Search for the cell housing the specified text and yield its [X, Y] center coordinate. 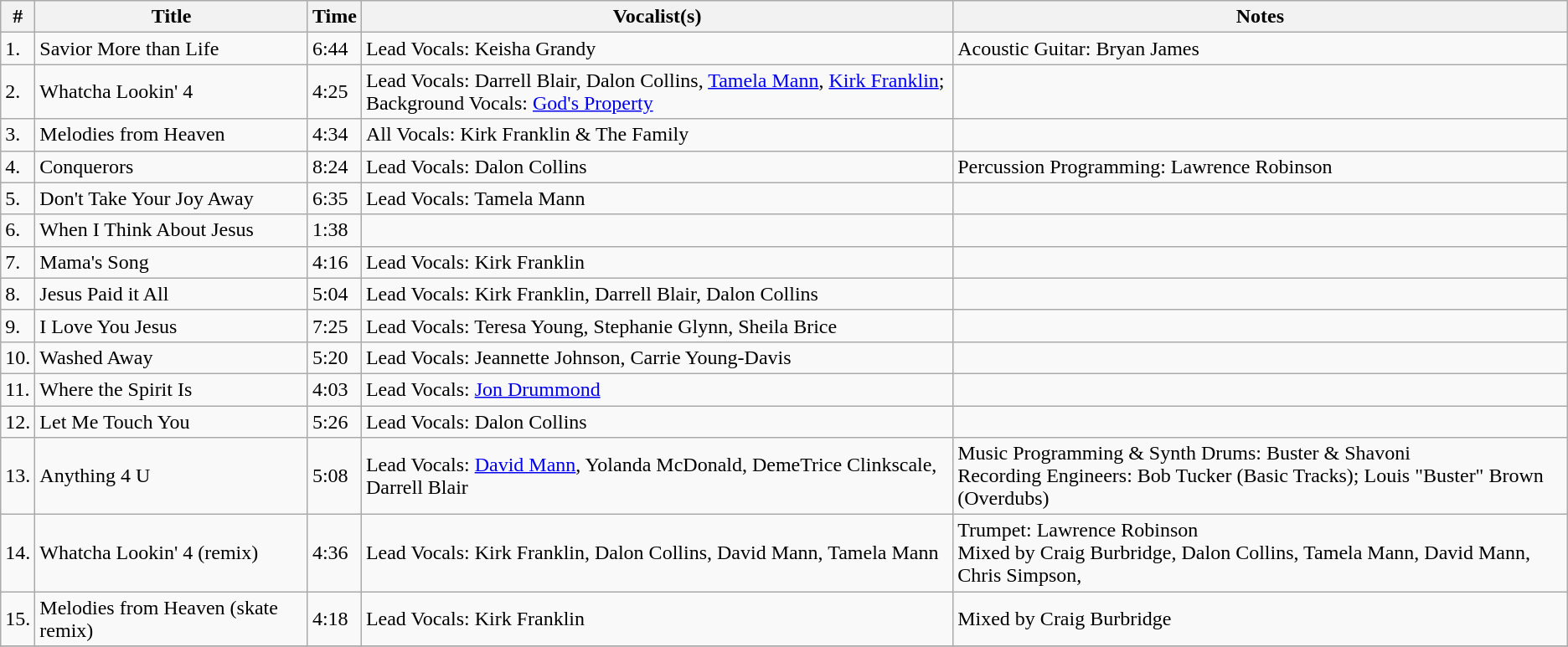
5. [18, 198]
Conquerors [172, 167]
14. [18, 553]
Acoustic Guitar: Bryan James [1261, 49]
4:25 [334, 92]
# [18, 17]
5:20 [334, 357]
12. [18, 421]
5:08 [334, 476]
I Love You Jesus [172, 326]
8. [18, 294]
Trumpet: Lawrence Robinson Mixed by Craig Burbridge, Dalon Collins, Tamela Mann, David Mann, Chris Simpson, [1261, 553]
Lead Vocals: Jeannette Johnson, Carrie Young-Davis [657, 357]
Lead Vocals: Keisha Grandy [657, 49]
3. [18, 135]
9. [18, 326]
Lead Vocals: Kirk Franklin, Darrell Blair, Dalon Collins [657, 294]
Music Programming & Synth Drums: Buster & ShavoniRecording Engineers: Bob Tucker (Basic Tracks); Louis "Buster" Brown (Overdubs) [1261, 476]
Anything 4 U [172, 476]
Whatcha Lookin' 4 (remix) [172, 553]
5:26 [334, 421]
Lead Vocals: David Mann, Yolanda McDonald, DemeTrice Clinkscale, Darrell Blair [657, 476]
8:24 [334, 167]
Mama's Song [172, 262]
Lead Vocals: Teresa Young, Stephanie Glynn, Sheila Brice [657, 326]
Lead Vocals: Tamela Mann [657, 198]
Lead Vocals: Jon Drummond [657, 389]
Where the Spirit Is [172, 389]
6:35 [334, 198]
Don't Take Your Joy Away [172, 198]
10. [18, 357]
5:04 [334, 294]
2. [18, 92]
4:34 [334, 135]
Lead Vocals: Kirk Franklin, Dalon Collins, David Mann, Tamela Mann [657, 553]
6:44 [334, 49]
All Vocals: Kirk Franklin & The Family [657, 135]
Melodies from Heaven (skate remix) [172, 619]
4. [18, 167]
7:25 [334, 326]
Whatcha Lookin' 4 [172, 92]
Let Me Touch You [172, 421]
Percussion Programming: Lawrence Robinson [1261, 167]
1. [18, 49]
15. [18, 619]
Savior More than Life [172, 49]
6. [18, 230]
13. [18, 476]
Title [172, 17]
Melodies from Heaven [172, 135]
When I Think About Jesus [172, 230]
4:36 [334, 553]
Washed Away [172, 357]
Time [334, 17]
Mixed by Craig Burbridge [1261, 619]
Vocalist(s) [657, 17]
Notes [1261, 17]
Jesus Paid it All [172, 294]
4:18 [334, 619]
Lead Vocals: Darrell Blair, Dalon Collins, Tamela Mann, Kirk Franklin;Background Vocals: God's Property [657, 92]
1:38 [334, 230]
11. [18, 389]
4:03 [334, 389]
4:16 [334, 262]
7. [18, 262]
